Scan for the cell matching the given text and deliver its (x, y) coordinate at center. 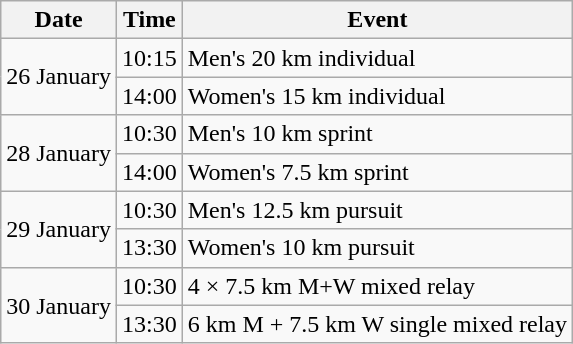
Men's 20 km individual (377, 58)
10:15 (149, 58)
Event (377, 20)
6 km M + 7.5 km W single mixed relay (377, 324)
Time (149, 20)
4 × 7.5 km M+W mixed relay (377, 286)
28 January (59, 153)
Men's 10 km sprint (377, 134)
Women's 7.5 km sprint (377, 172)
Date (59, 20)
Women's 10 km pursuit (377, 248)
Women's 15 km individual (377, 96)
29 January (59, 229)
30 January (59, 305)
26 January (59, 77)
Men's 12.5 km pursuit (377, 210)
